Return [X, Y] of the center of cell containing provided text 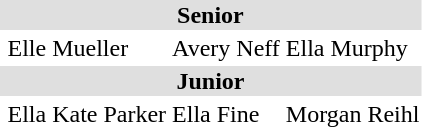
Senior [210, 15]
Elle Mueller [87, 48]
Junior [210, 81]
Ella Murphy [352, 48]
Avery Neff [226, 48]
